Pinpoint the cell where the given text exists, returning its [x, y] midpoint coordinate. 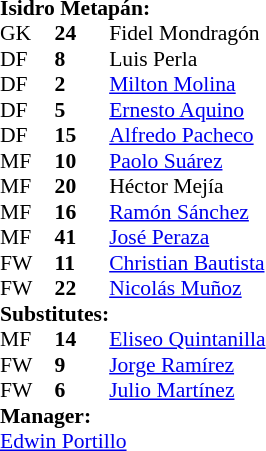
Héctor Mejía [187, 187]
5 [82, 110]
Alfredo Pacheco [187, 135]
Christian Bautista [187, 263]
2 [82, 85]
GK [28, 33]
15 [82, 135]
José Peraza [187, 237]
Jorge Ramírez [187, 365]
Substitutes: [54, 314]
Eliseo Quintanilla [187, 339]
41 [82, 237]
Paolo Suárez [187, 161]
9 [82, 365]
Ernesto Aquino [187, 110]
14 [82, 339]
11 [82, 263]
8 [82, 59]
Luis Perla [187, 59]
20 [82, 187]
Julio Martínez [187, 391]
Manager: [133, 416]
Milton Molina [187, 85]
Ramón Sánchez [187, 212]
22 [82, 289]
Fidel Mondragón [187, 33]
24 [82, 33]
10 [82, 161]
6 [82, 391]
Nicolás Muñoz [187, 289]
16 [82, 212]
